Pinpoint the cell where the given text exists, returning its (x, y) midpoint coordinate. 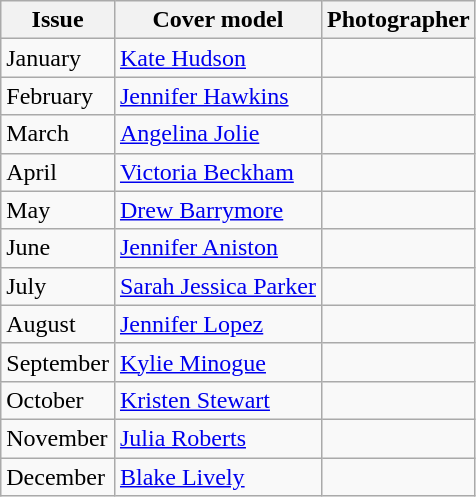
November (58, 438)
Issue (58, 20)
Blake Lively (218, 477)
Julia Roberts (218, 438)
Victoria Beckham (218, 172)
December (58, 477)
July (58, 286)
March (58, 134)
February (58, 96)
Photographer (398, 20)
Jennifer Lopez (218, 324)
Kylie Minogue (218, 362)
Angelina Jolie (218, 134)
Kristen Stewart (218, 400)
Cover model (218, 20)
June (58, 248)
August (58, 324)
January (58, 58)
Sarah Jessica Parker (218, 286)
Drew Barrymore (218, 210)
Jennifer Hawkins (218, 96)
May (58, 210)
October (58, 400)
Kate Hudson (218, 58)
April (58, 172)
Jennifer Aniston (218, 248)
September (58, 362)
